Find where the given text appears and provide that cell's center as [x, y] coordinate. 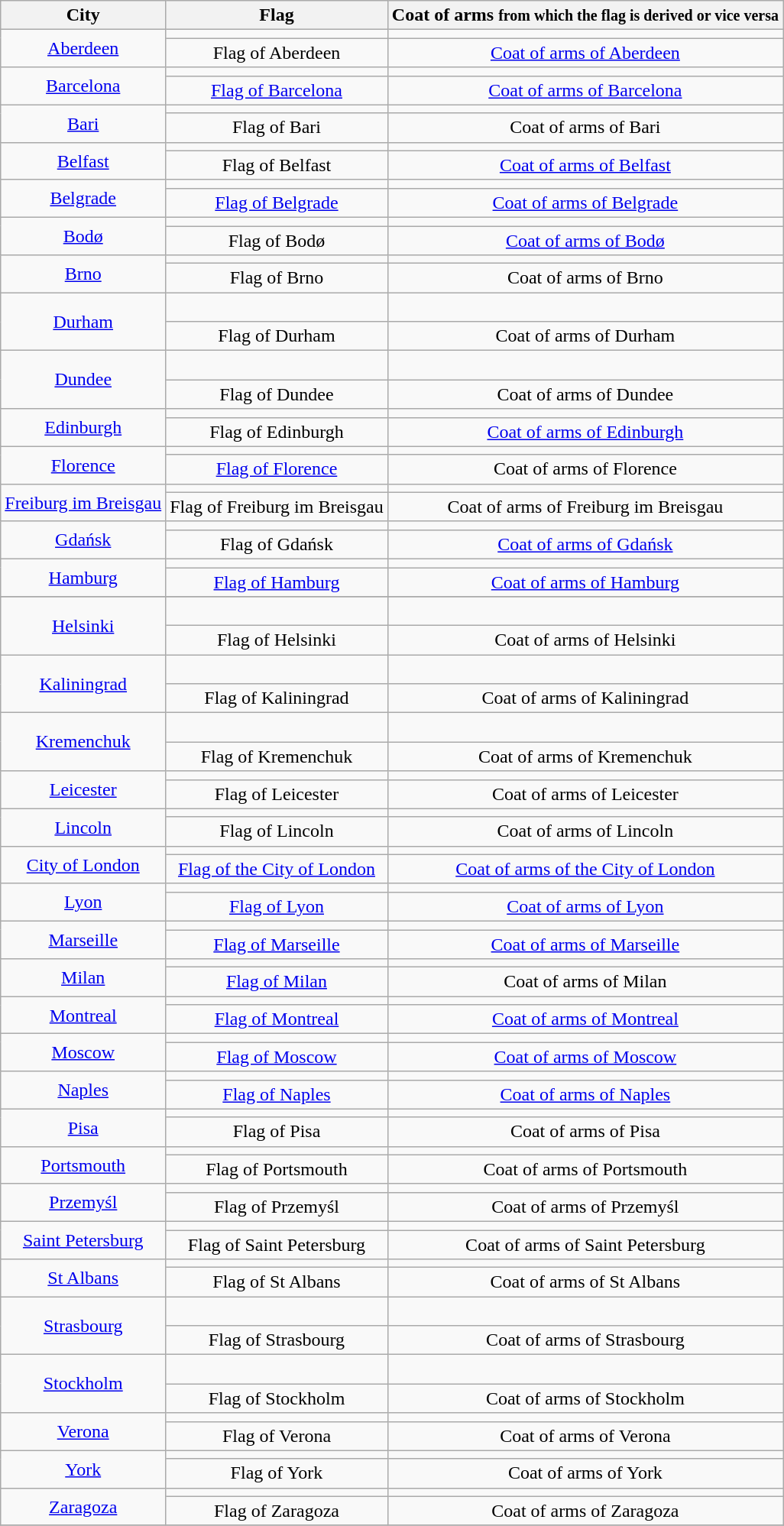
Coat of arms of Dundee [585, 394]
Montreal [83, 1015]
Pisa [83, 1128]
Flag of Hamburg [277, 582]
Kremenchuk [83, 742]
Flag of Montreal [277, 1019]
Flag of Stockholm [277, 1398]
Dundee [83, 380]
Flag of Aberdeen [277, 53]
Coat of arms of Freiburg im Breisgau [585, 507]
Hamburg [83, 578]
Flag of Leicester [277, 794]
Coat of arms of Zaragoza [585, 1511]
Coat of arms of Bodø [585, 241]
Flag of the City of London [277, 869]
Flag of Belfast [277, 165]
Flag of Gdańsk [277, 544]
Flag of Zaragoza [277, 1511]
Coat of arms of Verona [585, 1436]
Coat of arms of Pisa [585, 1132]
Coat of arms of the City of London [585, 869]
Coat of arms of Helsinki [585, 640]
Coat of arms of Portsmouth [585, 1169]
St Albans [83, 1278]
Przemyśl [83, 1203]
Florence [83, 465]
Flag of Saint Petersburg [277, 1245]
Strasbourg [83, 1326]
Helsinki [83, 626]
Flag of St Albans [277, 1282]
Flag of Milan [277, 982]
Barcelona [83, 86]
Naples [83, 1090]
Coat of arms from which the flag is derived or vice versa [585, 15]
Moscow [83, 1053]
Flag of Durham [277, 336]
Bari [83, 124]
Flag of York [277, 1473]
Flag of Edinburgh [277, 432]
Gdańsk [83, 539]
Durham [83, 322]
Saint Petersburg [83, 1239]
Coat of arms of Edinburgh [585, 432]
City of London [83, 865]
Aberdeen [83, 49]
Flag of Helsinki [277, 640]
Flag of Marseille [277, 944]
Verona [83, 1432]
Coat of arms of Bari [585, 128]
Coat of arms of Brno [585, 278]
Flag of Verona [277, 1436]
Marseille [83, 940]
Flag of Bodø [277, 241]
Flag of Bari [277, 128]
Bodø [83, 235]
Coat of arms of Florence [585, 469]
Coat of arms of St Albans [585, 1282]
Lincoln [83, 827]
Coat of arms of Strasbourg [585, 1340]
Flag of Naples [277, 1094]
Coat of arms of Belgrade [585, 202]
Flag of Dundee [277, 394]
Coat of arms of Belfast [585, 165]
Coat of arms of Barcelona [585, 90]
Belfast [83, 160]
Coat of arms of Montreal [585, 1019]
Flag of Belgrade [277, 202]
Zaragoza [83, 1507]
Coat of arms of Hamburg [585, 582]
Coat of arms of Naples [585, 1094]
Coat of arms of Marseille [585, 944]
Flag [277, 15]
Belgrade [83, 199]
Coat of arms of Milan [585, 982]
Coat of arms of Stockholm [585, 1398]
Stockholm [83, 1384]
Flag of Pisa [277, 1132]
Flag of Barcelona [277, 90]
Coat of arms of Kremenchuk [585, 757]
Milan [83, 978]
Flag of Lyon [277, 906]
Portsmouth [83, 1165]
Flag of Portsmouth [277, 1169]
Flag of Strasbourg [277, 1340]
Leicester [83, 790]
Coat of arms of Saint Petersburg [585, 1245]
Lyon [83, 902]
Coat of arms of Durham [585, 336]
Coat of arms of Kaliningrad [585, 698]
Kaliningrad [83, 684]
Coat of arms of Aberdeen [585, 53]
Coat of arms of Lyon [585, 906]
Flag of Lincoln [277, 831]
Coat of arms of Leicester [585, 794]
Coat of arms of Gdańsk [585, 544]
Flag of Kaliningrad [277, 698]
City [83, 15]
Coat of arms of Moscow [585, 1057]
Coat of arms of Przemyśl [585, 1207]
Freiburg im Breisgau [83, 503]
Coat of arms of York [585, 1473]
Flag of Moscow [277, 1057]
Edinburgh [83, 428]
Flag of Przemyśl [277, 1207]
Flag of Freiburg im Breisgau [277, 507]
Coat of arms of Lincoln [585, 831]
Brno [83, 274]
Flag of Florence [277, 469]
York [83, 1469]
Flag of Kremenchuk [277, 757]
Flag of Brno [277, 278]
